Return (x, y) of the center of cell containing provided text 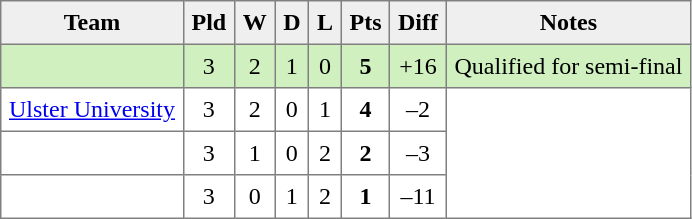
Pts (365, 23)
–11 (418, 197)
Pld (208, 23)
4 (365, 110)
–3 (418, 153)
Team (92, 23)
Notes (568, 23)
5 (365, 66)
Diff (418, 23)
D (292, 23)
L (326, 23)
+16 (418, 66)
W (254, 23)
Qualified for semi-final (568, 66)
–2 (418, 110)
Ulster University (92, 110)
